Return the [x, y] coordinate for the center point of the cell that contains the specified text.  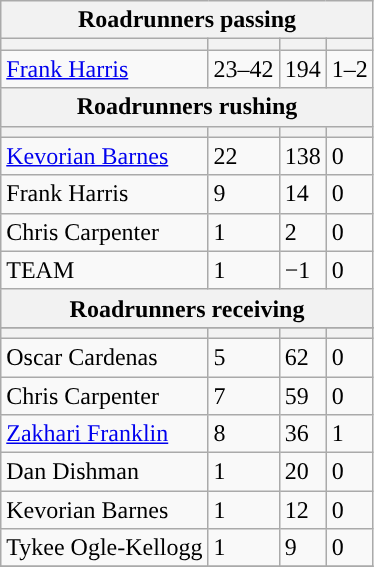
−1 [302, 270]
23–42 [244, 69]
1–2 [350, 69]
Oscar Cardenas [104, 357]
12 [302, 510]
14 [302, 194]
Dan Dishman [104, 472]
Roadrunners rushing [188, 107]
59 [302, 395]
2 [302, 232]
62 [302, 357]
8 [244, 434]
TEAM [104, 270]
5 [244, 357]
7 [244, 395]
22 [244, 156]
194 [302, 69]
Roadrunners receiving [188, 308]
138 [302, 156]
Tykee Ogle-Kellogg [104, 548]
36 [302, 434]
Roadrunners passing [188, 20]
20 [302, 472]
Zakhari Franklin [104, 434]
